Output the (x, y) coordinate of the center of the cell containing the given text.  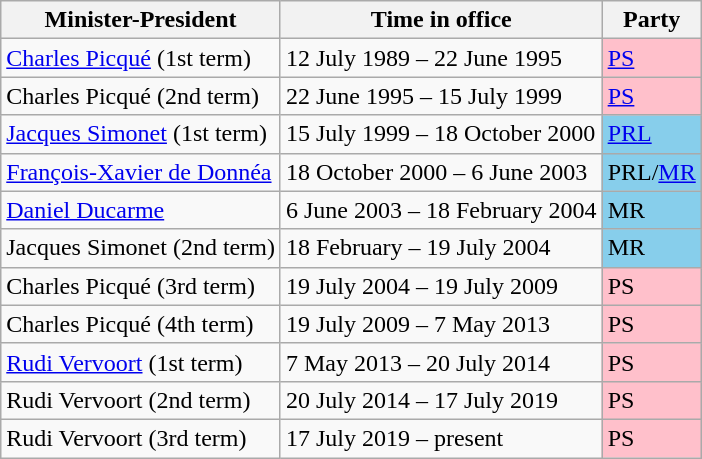
PRL/MR (652, 172)
François-Xavier de Donnéa (141, 172)
Minister-President (141, 20)
7 May 2013 – 20 July 2014 (441, 362)
Rudi Vervoort (2nd term) (141, 400)
Rudi Vervoort (3rd term) (141, 438)
Rudi Vervoort (1st term) (141, 362)
15 July 1999 – 18 October 2000 (441, 134)
Jacques Simonet (1st term) (141, 134)
12 July 1989 – 22 June 1995 (441, 58)
Party (652, 20)
19 July 2004 – 19 July 2009 (441, 286)
19 July 2009 – 7 May 2013 (441, 324)
6 June 2003 – 18 February 2004 (441, 210)
Charles Picqué (4th term) (141, 324)
22 June 1995 – 15 July 1999 (441, 96)
20 July 2014 – 17 July 2019 (441, 400)
Time in office (441, 20)
17 July 2019 – present (441, 438)
Charles Picqué (3rd term) (141, 286)
Charles Picqué (1st term) (141, 58)
PRL (652, 134)
Daniel Ducarme (141, 210)
Charles Picqué (2nd term) (141, 96)
Jacques Simonet (2nd term) (141, 248)
18 February – 19 July 2004 (441, 248)
18 October 2000 – 6 June 2003 (441, 172)
